For the text-containing cell, return its midpoint in [X, Y] coordinate format. 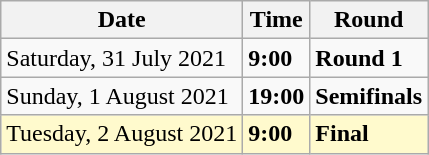
19:00 [276, 96]
Saturday, 31 July 2021 [122, 58]
Time [276, 20]
Round [369, 20]
Round 1 [369, 58]
Final [369, 134]
Semifinals [369, 96]
Tuesday, 2 August 2021 [122, 134]
Sunday, 1 August 2021 [122, 96]
Date [122, 20]
